Scan for the cell matching the given text and deliver its [X, Y] coordinate at center. 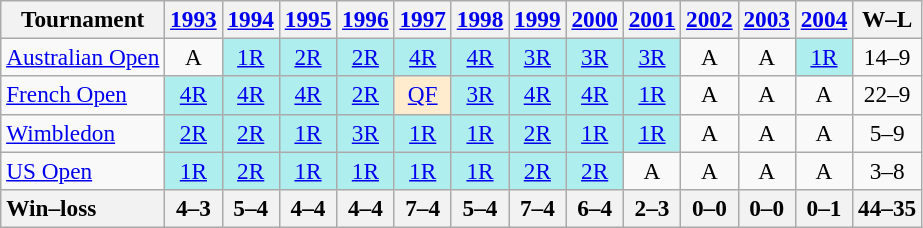
2000 [594, 19]
2001 [652, 19]
W–L [888, 19]
1995 [308, 19]
3–8 [888, 170]
Wimbledon [83, 133]
14–9 [888, 57]
44–35 [888, 208]
1994 [250, 19]
0–1 [824, 208]
5–9 [888, 133]
22–9 [888, 95]
QF [422, 95]
2004 [824, 19]
2003 [766, 19]
2002 [710, 19]
Tournament [83, 19]
1997 [422, 19]
4–3 [194, 208]
US Open [83, 170]
1998 [480, 19]
Australian Open [83, 57]
1996 [366, 19]
1993 [194, 19]
French Open [83, 95]
1999 [538, 19]
2–3 [652, 208]
Win–loss [83, 208]
6–4 [594, 208]
